Output the [X, Y] coordinate of the center of the cell containing the given text.  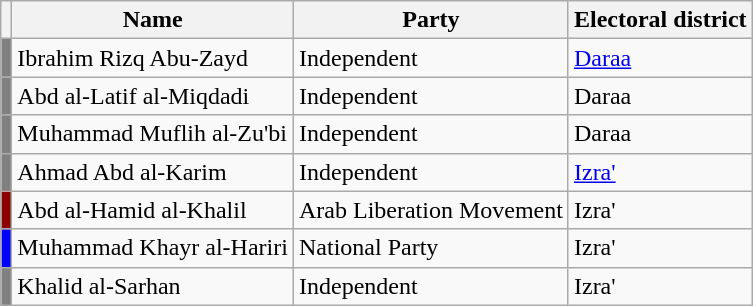
Abd al-Hamid al-Khalil [153, 210]
National Party [430, 248]
Khalid al-Sarhan [153, 286]
Name [153, 20]
Ibrahim Rizq Abu-Zayd [153, 58]
Muhammad Khayr al-Hariri [153, 248]
Arab Liberation Movement [430, 210]
Abd al-Latif al-Miqdadi [153, 96]
Party [430, 20]
Electoral district [660, 20]
Muhammad Muflih al-Zu'bi [153, 134]
Ahmad Abd al-Karim [153, 172]
